Provide the (x, y) coordinate of the cell's center where the given text is located.  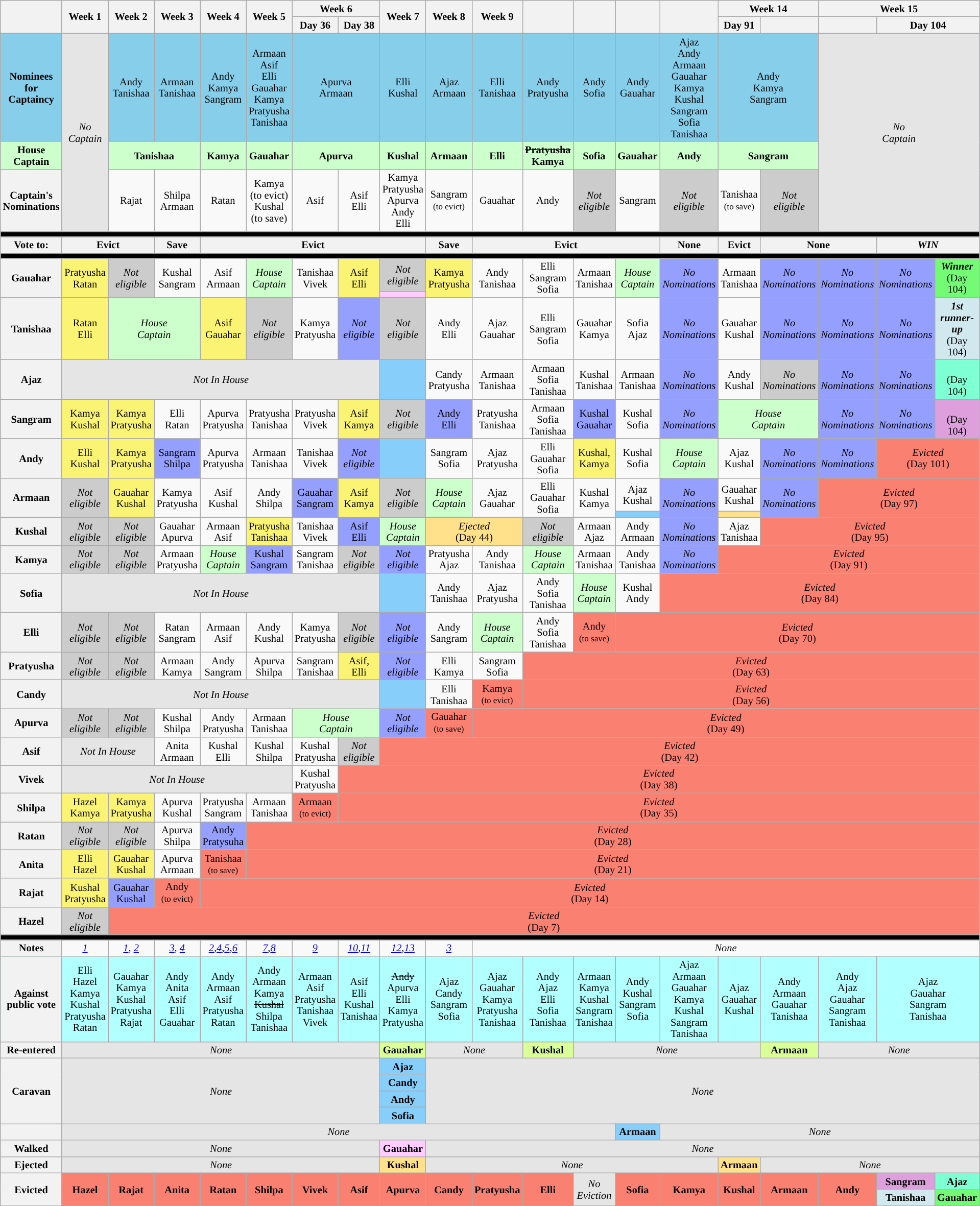
3, 4 (177, 948)
Captain'sNominations (32, 200)
AndyKushalSangramSofia (638, 999)
Week 1 (85, 16)
Evicted(Day 91) (849, 560)
Evicted(Day 38) (659, 779)
Andy(to save) (594, 632)
10,11 (359, 948)
AndyGauahar (638, 87)
ApurvaKushal (177, 807)
AndyAjazElliSofiaTanishaa (547, 999)
PratyushaKamya (547, 155)
Evicted(Day 56) (751, 694)
Againstpublic vote (32, 999)
AsifElliKushalTanishaa (359, 999)
PratyushaRatan (85, 278)
AndyApurvaElliKamyaPratyusha (403, 999)
Evicted (32, 1189)
Winner(Day 104) (957, 278)
AsifGauahar (223, 328)
Sangram(to evict) (449, 200)
2,4,5,6 (223, 948)
AjazArmaan (449, 87)
Week 5 (269, 16)
1st runner-up(Day 104) (957, 328)
WIN (928, 245)
Notes (32, 948)
Andy(to evict) (177, 893)
AndyShilpa (269, 497)
ArmaanAsifElliGauaharKamyaPratyushaTanishaa (269, 87)
AjazGauaharKamyaPratyushaTanishaa (497, 999)
AndyAnitaAsifElliGauahar (177, 999)
Evicted(Day 97) (899, 497)
ArmaanAsifPratyushaTanishaaVivek (315, 999)
AndyArmaanGauaharTanishaa (789, 999)
CandyPratyusha (449, 379)
ElliRatan (177, 419)
Evicted(Day 95) (870, 531)
ShilpaArmaan (177, 200)
AsifKushal (223, 497)
SofiaAjaz (638, 328)
Evicted(Day 63) (751, 666)
3 (449, 948)
Week 7 (403, 16)
Week 9 (497, 16)
Evicted(Day 7) (544, 921)
AndyPratysuha (223, 835)
Armaan(to evict) (315, 807)
7,8 (269, 948)
Day 91 (739, 25)
Week 14 (768, 8)
1 (85, 948)
NoEviction (594, 1189)
KushalKamya (594, 497)
ArmaanKamya (177, 666)
RatanSangram (177, 632)
AjazAndyArmaanGauaharKamyaKushalSangramSofiaTanishaa (689, 87)
PratyushaVivek (315, 419)
Week 15 (899, 8)
Week 6 (336, 8)
AjazArmaanGauaharKamyaKushalSangramTanishaa (689, 999)
Evicted(Day 42) (680, 752)
Evicted(Day 70) (798, 632)
Re-entered (32, 1050)
SangramShilpa (177, 459)
KushalAndy (638, 592)
KushalGauahar (594, 419)
Asif,Elli (359, 666)
GauaharSangram (315, 497)
ArmaanPratyusha (177, 560)
PratyushaSangram (223, 807)
GauaharApurva (177, 531)
AndySofia (594, 87)
ElliHazelKamyaKushalPratyushaRatan (85, 999)
HazelKamya (85, 807)
Kushal,Kamya (594, 459)
Kamya(to evict) (497, 694)
Ejected (32, 1165)
Vote to: (32, 245)
Evicted(Day 14) (590, 893)
KamyaKushal (85, 419)
12,13 (403, 948)
AndyAjazGauaharSangramTanishaa (847, 999)
Evicted(Day 35) (659, 807)
AsifArmaan (223, 278)
Day 38 (359, 25)
AjazGauaharKushal (739, 999)
Day 36 (315, 25)
KushalTanishaa (594, 379)
ElliKamya (449, 666)
Week 3 (177, 16)
KamyaPratyushaApurvaAndyElli (403, 200)
AjazCandySangramSofia (449, 999)
Week 2 (131, 16)
GauaharKamya (594, 328)
Evicted(Day 101) (928, 459)
ElliHazel (85, 864)
ArmaanAjaz (594, 531)
9 (315, 948)
KushalElli (223, 752)
Walked (32, 1148)
Week 4 (223, 16)
AnitaArmaan (177, 752)
Day 104 (928, 25)
AndyArmaan (638, 531)
Evicted(Day 28) (613, 835)
AndyArmaanKamyaKushalShilpaTanishaa (269, 999)
ArmaanKamyaKushalSangramTanishaa (594, 999)
PratyushaAjaz (449, 560)
Week 8 (449, 16)
Gauahar(to save) (449, 722)
Evicted(Day 49) (726, 722)
Nominees forCaptaincy (32, 87)
Caravan (32, 1091)
AjazGauaharSangramTanishaa (928, 999)
AjazTanishaa (739, 531)
Kamya(to evict)Kushal(to save) (269, 200)
GauaharKamyaKushalPratyushaRajat (131, 999)
RatanElli (85, 328)
Evicted(Day 84) (820, 592)
1, 2 (131, 948)
AndyArmaanAsifPratyushaRatan (223, 999)
Ejected(Day 44) (474, 531)
Evicted(Day 21) (613, 864)
